Provide the (x, y) coordinate of the cell's center where the given text is located.  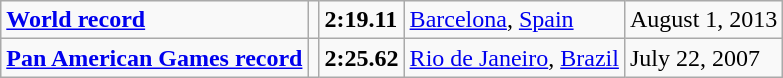
Pan American Games record (154, 58)
Barcelona, Spain (514, 20)
2:25.62 (362, 58)
Rio de Janeiro, Brazil (514, 58)
2:19.11 (362, 20)
World record (154, 20)
August 1, 2013 (703, 20)
July 22, 2007 (703, 58)
